Pinpoint the cell where the given text exists, returning its (x, y) midpoint coordinate. 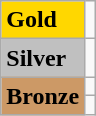
Silver (43, 58)
Gold (43, 20)
Bronze (43, 96)
